For the text-containing cell, return its midpoint in (X, Y) coordinate format. 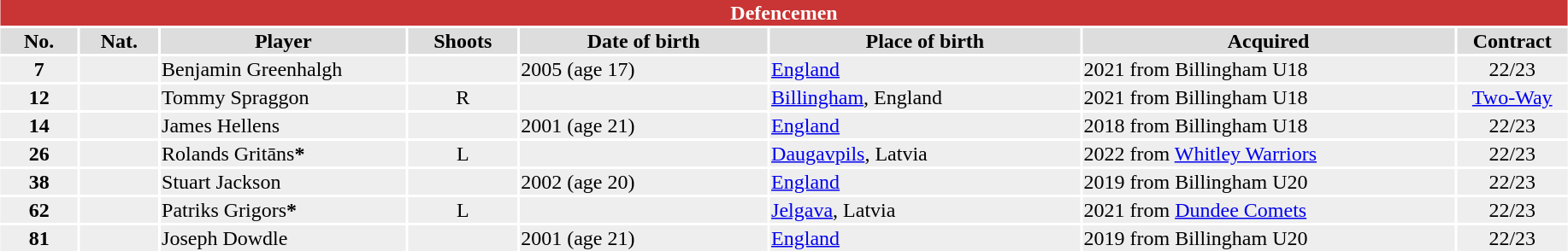
38 (39, 182)
Place of birth (925, 41)
Defencemen (783, 13)
R (463, 97)
Billingham, England (925, 97)
2022 from Whitley Warriors (1269, 154)
62 (39, 210)
12 (39, 97)
Rolands Gritāns* (284, 154)
81 (39, 238)
2018 from Billingham U18 (1269, 125)
James Hellens (284, 125)
7 (39, 69)
No. (39, 41)
Tommy Spraggon (284, 97)
14 (39, 125)
Joseph Dowdle (284, 238)
Player (284, 41)
Patriks Grigors* (284, 210)
Date of birth (644, 41)
2005 (age 17) (644, 69)
Stuart Jackson (284, 182)
Nat. (120, 41)
2002 (age 20) (644, 182)
Shoots (463, 41)
Daugavpils, Latvia (925, 154)
Benjamin Greenhalgh (284, 69)
2021 from Dundee Comets (1269, 210)
Acquired (1269, 41)
Two-Way (1512, 97)
Jelgava, Latvia (925, 210)
26 (39, 154)
Contract (1512, 41)
